Pinpoint the cell where the given text exists, returning its (x, y) midpoint coordinate. 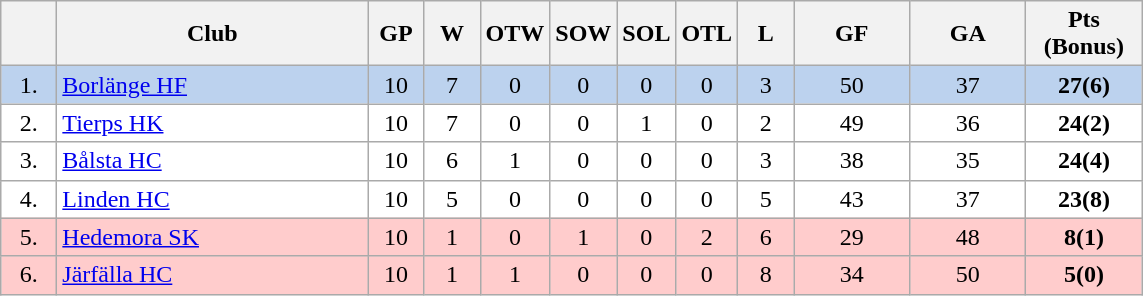
38 (852, 161)
Borlänge HF (212, 85)
23(8) (1084, 199)
43 (852, 199)
Club (212, 34)
49 (852, 123)
24(4) (1084, 161)
Tierps HK (212, 123)
8(1) (1084, 237)
5. (29, 237)
Bålsta HC (212, 161)
36 (968, 123)
34 (852, 275)
2. (29, 123)
48 (968, 237)
Pts (Bonus) (1084, 34)
8 (766, 275)
OTL (707, 34)
35 (968, 161)
4. (29, 199)
27(6) (1084, 85)
29 (852, 237)
24(2) (1084, 123)
Linden HC (212, 199)
3. (29, 161)
SOL (646, 34)
GF (852, 34)
W (452, 34)
GP (396, 34)
OTW (515, 34)
1. (29, 85)
6. (29, 275)
5(0) (1084, 275)
SOW (584, 34)
L (766, 34)
GA (968, 34)
Järfälla HC (212, 275)
Hedemora SK (212, 237)
